Extract the (x, y) coordinate from the center of the cell holding the provided text.  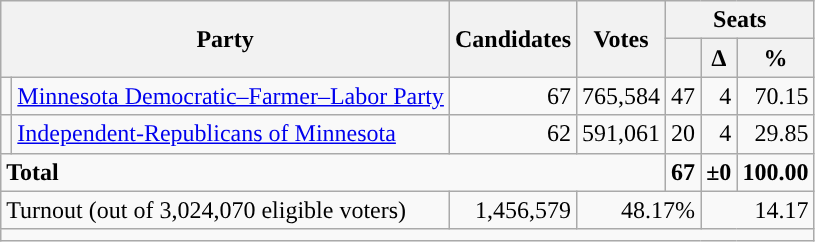
Candidates (512, 39)
29.85 (776, 134)
591,061 (622, 134)
∆ (719, 58)
±0 (719, 172)
Minnesota Democratic–Farmer–Labor Party (231, 96)
62 (512, 134)
14.17 (758, 210)
Total (334, 172)
100.00 (776, 172)
765,584 (622, 96)
1,456,579 (512, 210)
47 (684, 96)
Independent-Republicans of Minnesota (231, 134)
48.17% (639, 210)
% (776, 58)
Turnout (out of 3,024,070 eligible voters) (226, 210)
Seats (740, 20)
20 (684, 134)
Party (226, 39)
Votes (622, 39)
70.15 (776, 96)
